Identify which cell holds the provided text, then report its (x, y) central coordinate. 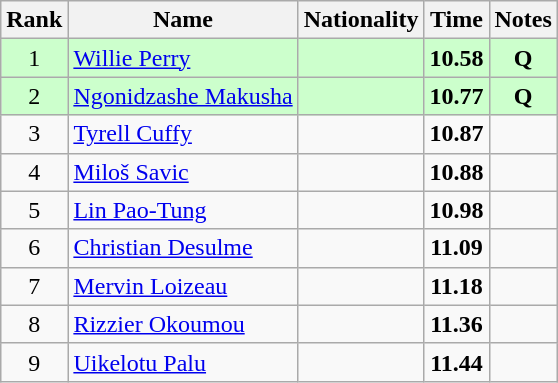
Tyrell Cuffy (183, 134)
Notes (523, 20)
1 (34, 58)
9 (34, 362)
Christian Desulme (183, 248)
Willie Perry (183, 58)
7 (34, 286)
2 (34, 96)
10.77 (456, 96)
11.44 (456, 362)
Mervin Loizeau (183, 286)
10.87 (456, 134)
Time (456, 20)
Rank (34, 20)
3 (34, 134)
8 (34, 324)
Ngonidzashe Makusha (183, 96)
Uikelotu Palu (183, 362)
11.09 (456, 248)
Nationality (361, 20)
5 (34, 210)
10.88 (456, 172)
Lin Pao-Tung (183, 210)
11.36 (456, 324)
11.18 (456, 286)
Rizzier Okoumou (183, 324)
4 (34, 172)
10.98 (456, 210)
6 (34, 248)
10.58 (456, 58)
Name (183, 20)
Miloš Savic (183, 172)
